Capture the cell that displays the provided text and extract its [x, y] central coordinate. 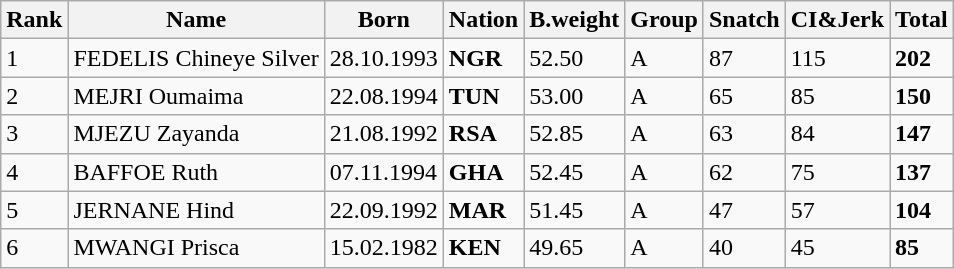
TUN [483, 96]
45 [837, 248]
22.09.1992 [384, 210]
104 [922, 210]
51.45 [574, 210]
BAFFOE Ruth [196, 172]
53.00 [574, 96]
63 [744, 134]
1 [34, 58]
52.50 [574, 58]
49.65 [574, 248]
4 [34, 172]
47 [744, 210]
MWANGI Prisca [196, 248]
75 [837, 172]
57 [837, 210]
MEJRI Oumaima [196, 96]
MJEZU Zayanda [196, 134]
Born [384, 20]
6 [34, 248]
Rank [34, 20]
137 [922, 172]
52.45 [574, 172]
GHA [483, 172]
147 [922, 134]
21.08.1992 [384, 134]
RSA [483, 134]
07.11.1994 [384, 172]
NGR [483, 58]
MAR [483, 210]
202 [922, 58]
52.85 [574, 134]
CI&Jerk [837, 20]
KEN [483, 248]
FEDELIS Chineye Silver [196, 58]
65 [744, 96]
Snatch [744, 20]
115 [837, 58]
2 [34, 96]
Name [196, 20]
84 [837, 134]
5 [34, 210]
40 [744, 248]
B.weight [574, 20]
22.08.1994 [384, 96]
62 [744, 172]
3 [34, 134]
87 [744, 58]
Group [664, 20]
15.02.1982 [384, 248]
28.10.1993 [384, 58]
JERNANE Hind [196, 210]
150 [922, 96]
Nation [483, 20]
Total [922, 20]
